Pinpoint the cell where the given text exists, returning its (x, y) midpoint coordinate. 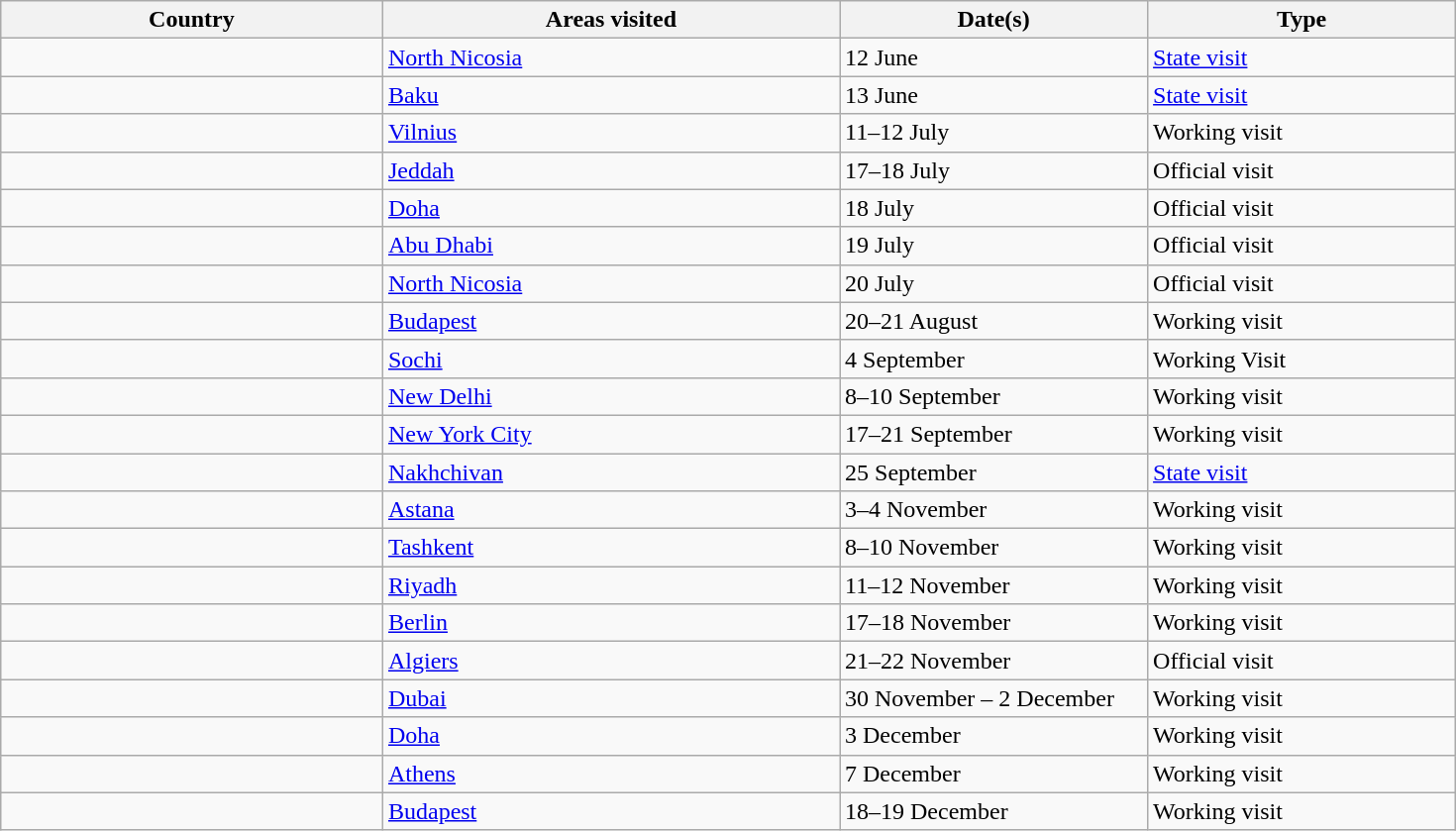
20 July (994, 283)
19 July (994, 246)
4 September (994, 359)
3 December (994, 736)
20–21 August (994, 321)
8–10 September (994, 396)
Date(s) (994, 20)
11–12 July (994, 133)
17–21 September (994, 434)
Abu Dhabi (610, 246)
30 November – 2 December (994, 698)
Tashkent (610, 548)
Astana (610, 510)
17–18 November (994, 623)
11–12 November (994, 585)
Country (191, 20)
New York City (610, 434)
Type (1301, 20)
18 July (994, 208)
3–4 November (994, 510)
18–19 December (994, 811)
New Delhi (610, 396)
Dubai (610, 698)
Jeddah (610, 170)
Areas visited (610, 20)
8–10 November (994, 548)
25 September (994, 472)
21–22 November (994, 661)
Vilnius (610, 133)
12 June (994, 57)
7 December (994, 774)
Nakhchivan (610, 472)
Athens (610, 774)
Baku (610, 95)
Working Visit (1301, 359)
17–18 July (994, 170)
Riyadh (610, 585)
Berlin (610, 623)
Sochi (610, 359)
Algiers (610, 661)
13 June (994, 95)
